Locate the cell with the specified text and output its (x, y) center coordinate. 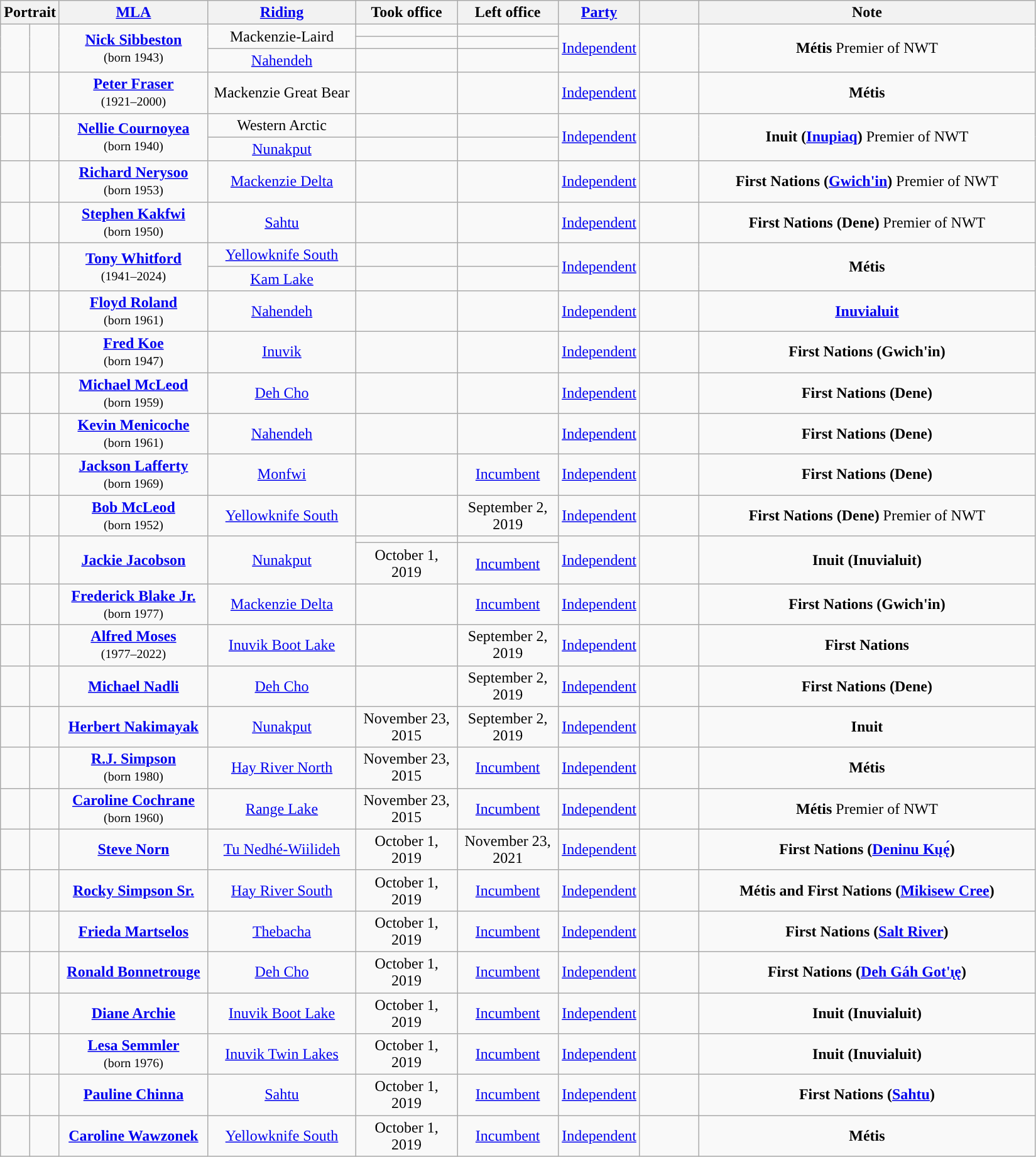
Fred Koe(born 1947) (133, 352)
Frieda Martselos (133, 931)
MLA (133, 13)
First Nations (Gwich'in) Premier of NWT (867, 181)
Caroline Cochrane(born 1960) (133, 808)
R.J. Simpson(born 1980) (133, 768)
Inuvialuit (867, 310)
November 23, 2021 (508, 850)
First Nations (Salt River) (867, 931)
Jackson Lafferty(born 1969) (133, 475)
Alfred Moses(1977–2022) (133, 645)
First Nations (Deh Gáh Got'ı̨ę) (867, 972)
Thebacha (281, 931)
Note (867, 13)
Inuvik Twin Lakes (281, 1055)
Hay River North (281, 768)
Métis and First Nations (Mikisew Cree) (867, 890)
Portrait (30, 13)
First Nations (867, 645)
Richard Nerysoo(born 1953) (133, 181)
Kam Lake (281, 278)
Ronald Bonnetrouge (133, 972)
Hay River South (281, 890)
Steve Norn (133, 850)
First Nations (Deninu Kųę́) (867, 850)
Frederick Blake Jr.(born 1977) (133, 605)
Tu Nedhé-Wiilideh (281, 850)
Stephen Kakfwi(born 1950) (133, 222)
Party (599, 13)
Rocky Simpson Sr. (133, 890)
Peter Fraser(1921–2000) (133, 93)
Lesa Semmler(born 1976) (133, 1055)
Jackie Jacobson (133, 560)
Michael McLeod(born 1959) (133, 392)
Pauline Chinna (133, 1095)
Mackenzie-Laird (281, 36)
Range Lake (281, 808)
Riding (281, 13)
Kevin Menicoche(born 1961) (133, 434)
Diane Archie (133, 1013)
Bob McLeod(born 1952) (133, 515)
Mackenzie Great Bear (281, 93)
Tony Whitford(1941–2024) (133, 266)
Nick Sibbeston(born 1943) (133, 48)
Michael Nadli (133, 686)
Floyd Roland(born 1961) (133, 310)
Left office (508, 13)
Monfwi (281, 475)
Herbert Nakimayak (133, 727)
Inuit (867, 727)
Caroline Wawzonek (133, 1136)
First Nations (Sahtu) (867, 1095)
Western Arctic (281, 125)
Took office (407, 13)
Nellie Cournoyea(born 1940) (133, 137)
Inuvik (281, 352)
Inuit (Inupiaq) Premier of NWT (867, 137)
